From the cell containing the given text, extract its center point as (x, y) coordinate. 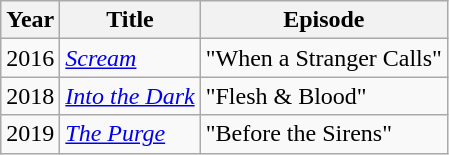
Year (30, 20)
2016 (30, 58)
2018 (30, 96)
Scream (130, 58)
2019 (30, 134)
Episode (324, 20)
Title (130, 20)
"When a Stranger Calls" (324, 58)
"Flesh & Blood" (324, 96)
"Before the Sirens" (324, 134)
The Purge (130, 134)
Into the Dark (130, 96)
